Detect which cell encompasses the target text, then output its [x, y] center coordinate. 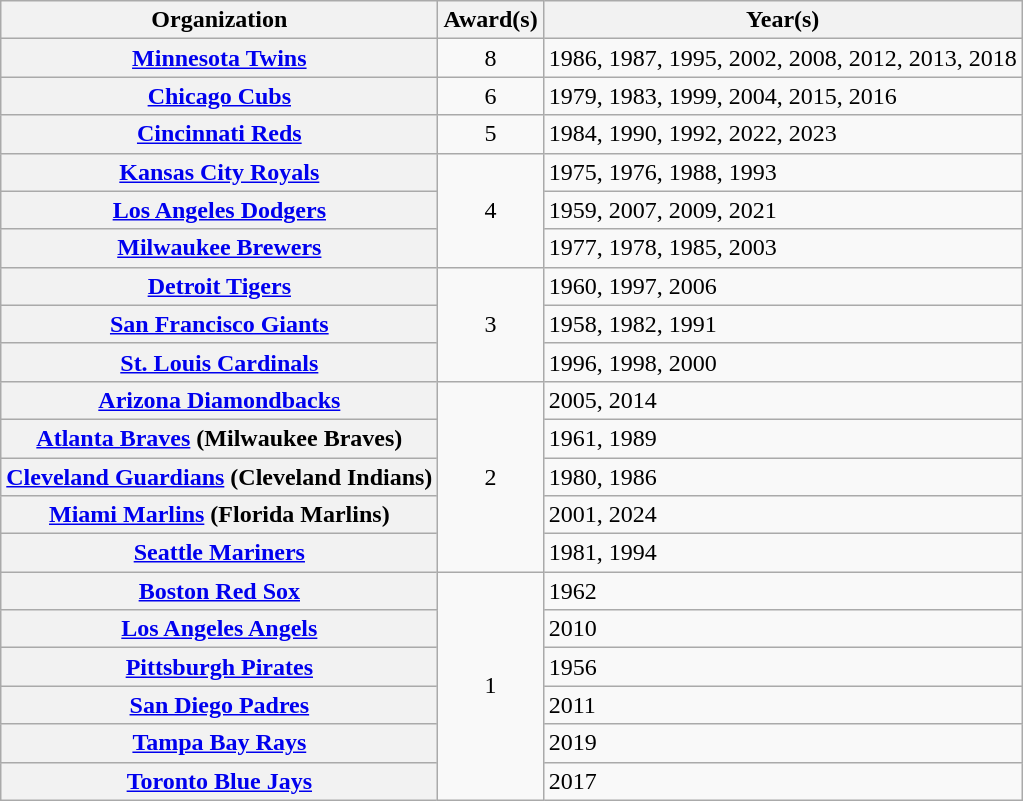
Tampa Bay Rays [220, 743]
3 [490, 324]
1986, 1987, 1995, 2002, 2008, 2012, 2013, 2018 [782, 58]
1979, 1983, 1999, 2004, 2015, 2016 [782, 96]
2010 [782, 629]
2017 [782, 781]
Organization [220, 20]
Kansas City Royals [220, 172]
1980, 1986 [782, 477]
1960, 1997, 2006 [782, 286]
Los Angeles Angels [220, 629]
1962 [782, 591]
1981, 1994 [782, 553]
Minnesota Twins [220, 58]
1 [490, 686]
San Diego Padres [220, 705]
1996, 1998, 2000 [782, 362]
San Francisco Giants [220, 324]
1958, 1982, 1991 [782, 324]
Milwaukee Brewers [220, 248]
Miami Marlins (Florida Marlins) [220, 515]
5 [490, 134]
1956 [782, 667]
8 [490, 58]
2019 [782, 743]
1961, 1989 [782, 438]
Boston Red Sox [220, 591]
1975, 1976, 1988, 1993 [782, 172]
Cincinnati Reds [220, 134]
2001, 2024 [782, 515]
2 [490, 476]
1959, 2007, 2009, 2021 [782, 210]
St. Louis Cardinals [220, 362]
Award(s) [490, 20]
Chicago Cubs [220, 96]
Cleveland Guardians (Cleveland Indians) [220, 477]
Toronto Blue Jays [220, 781]
2011 [782, 705]
6 [490, 96]
Pittsburgh Pirates [220, 667]
Los Angeles Dodgers [220, 210]
Atlanta Braves (Milwaukee Braves) [220, 438]
1984, 1990, 1992, 2022, 2023 [782, 134]
2005, 2014 [782, 400]
Seattle Mariners [220, 553]
4 [490, 210]
Arizona Diamondbacks [220, 400]
Year(s) [782, 20]
Detroit Tigers [220, 286]
1977, 1978, 1985, 2003 [782, 248]
